Detect which cell encompasses the target text, then output its (x, y) center coordinate. 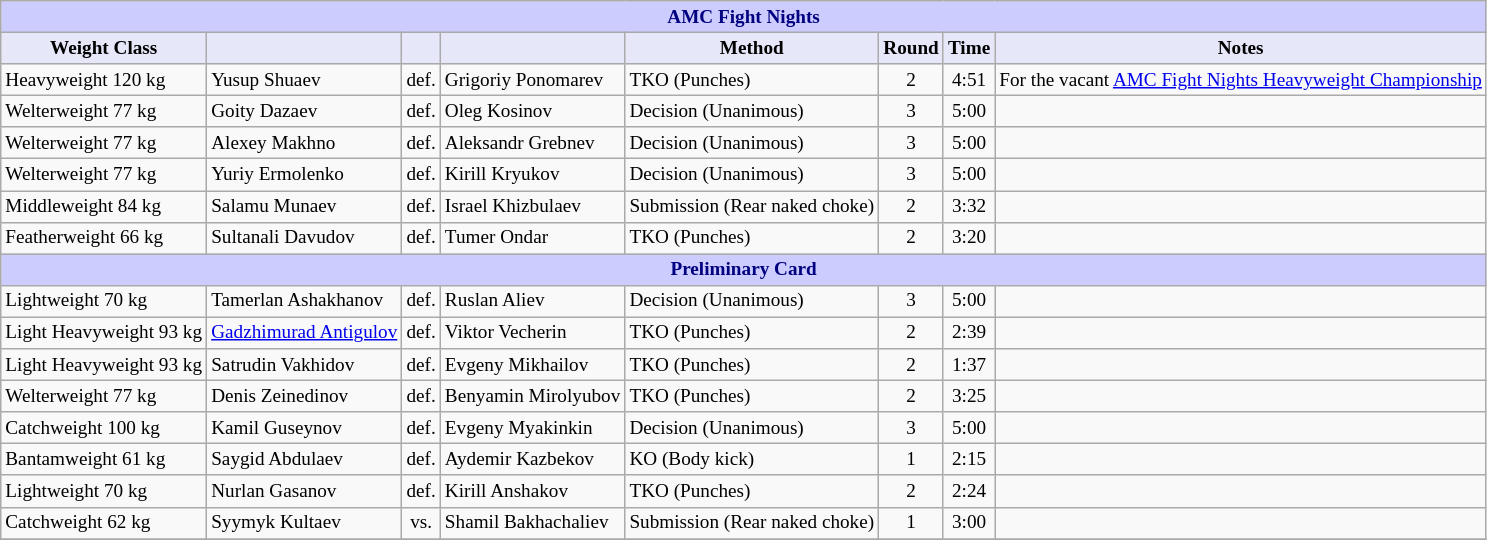
Notes (1241, 48)
AMC Fight Nights (744, 17)
1:37 (968, 365)
Preliminary Card (744, 270)
2:39 (968, 333)
Shamil Bakhachaliev (532, 523)
2:15 (968, 460)
Catchweight 62 kg (104, 523)
Grigoriy Ponomarev (532, 80)
4:51 (968, 80)
Oleg Kosinov (532, 111)
Catchweight 100 kg (104, 428)
3:20 (968, 238)
3:32 (968, 206)
Benyamin Mirolyubov (532, 396)
Israel Khizbulaev (532, 206)
Yusup Shuaev (304, 80)
3:00 (968, 523)
Kirill Kryukov (532, 175)
Evgeny Mikhailov (532, 365)
Syymyk Kultaev (304, 523)
Weight Class (104, 48)
Evgeny Myakinkin (532, 428)
Aydemir Kazbekov (532, 460)
2:24 (968, 491)
Kirill Anshakov (532, 491)
KO (Body kick) (752, 460)
Salamu Munaev (304, 206)
Satrudin Vakhidov (304, 365)
Viktor Vecherin (532, 333)
Ruslan Aliev (532, 301)
Heavyweight 120 kg (104, 80)
Featherweight 66 kg (104, 238)
Middleweight 84 kg (104, 206)
Method (752, 48)
Saygid Abdulaev (304, 460)
Bantamweight 61 kg (104, 460)
3:25 (968, 396)
Sultanali Davudov (304, 238)
Gadzhimurad Antigulov (304, 333)
Time (968, 48)
For the vacant AMC Fight Nights Heavyweight Championship (1241, 80)
Round (912, 48)
Tumer Ondar (532, 238)
Alexey Makhno (304, 143)
Denis Zeinedinov (304, 396)
Nurlan Gasanov (304, 491)
Aleksandr Grebnev (532, 143)
Yuriy Ermolenko (304, 175)
Goity Dazaev (304, 111)
Kamil Guseynov (304, 428)
vs. (421, 523)
Tamerlan Ashakhanov (304, 301)
